Provide the [X, Y] coordinate of the cell's center where the given text is located.  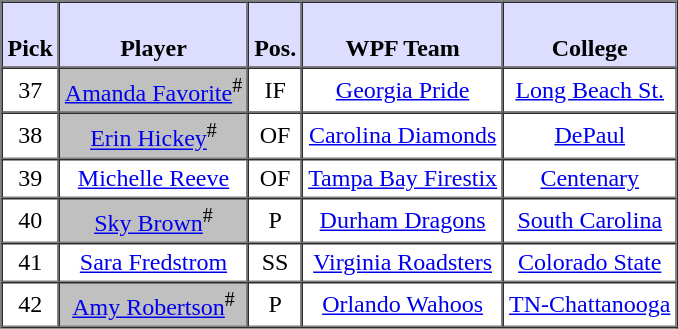
SS [275, 262]
Centenary [590, 178]
Player [154, 35]
37 [30, 90]
WPF Team [402, 35]
Amanda Favorite# [154, 90]
DePaul [590, 136]
College [590, 35]
Long Beach St. [590, 90]
Durham Dragons [402, 220]
38 [30, 136]
41 [30, 262]
Tampa Bay Firestix [402, 178]
South Carolina [590, 220]
IF [275, 90]
Michelle Reeve [154, 178]
Sara Fredstrom [154, 262]
Pick [30, 35]
Amy Robertson# [154, 304]
Pos. [275, 35]
Erin Hickey# [154, 136]
40 [30, 220]
Orlando Wahoos [402, 304]
Sky Brown# [154, 220]
39 [30, 178]
42 [30, 304]
Colorado State [590, 262]
Georgia Pride [402, 90]
Carolina Diamonds [402, 136]
Virginia Roadsters [402, 262]
TN-Chattanooga [590, 304]
